Return [X, Y] of the center of cell containing provided text 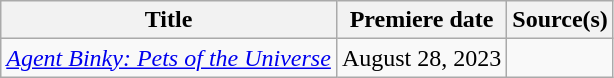
Source(s) [560, 20]
Title [169, 20]
Premiere date [421, 20]
Agent Binky: Pets of the Universe [169, 58]
August 28, 2023 [421, 58]
